Return (X, Y) of the center of cell containing provided text 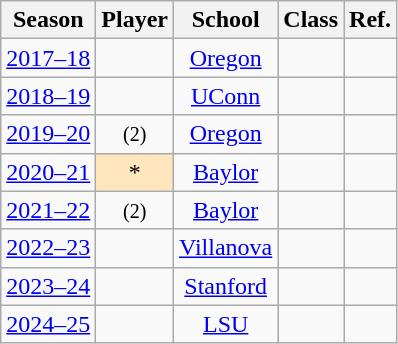
Class (311, 20)
UConn (226, 96)
Season (48, 20)
Player (135, 20)
LSU (226, 324)
Villanova (226, 248)
2022–23 (48, 248)
2018–19 (48, 96)
2021–22 (48, 210)
* (135, 172)
2020–21 (48, 172)
2024–25 (48, 324)
2019–20 (48, 134)
School (226, 20)
Ref. (370, 20)
2023–24 (48, 286)
2017–18 (48, 58)
Stanford (226, 286)
